Search for the cell housing the specified text and yield its (x, y) center coordinate. 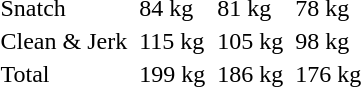
105 kg (250, 41)
115 kg (172, 41)
